Output the [x, y] coordinate of the center of the cell containing the given text.  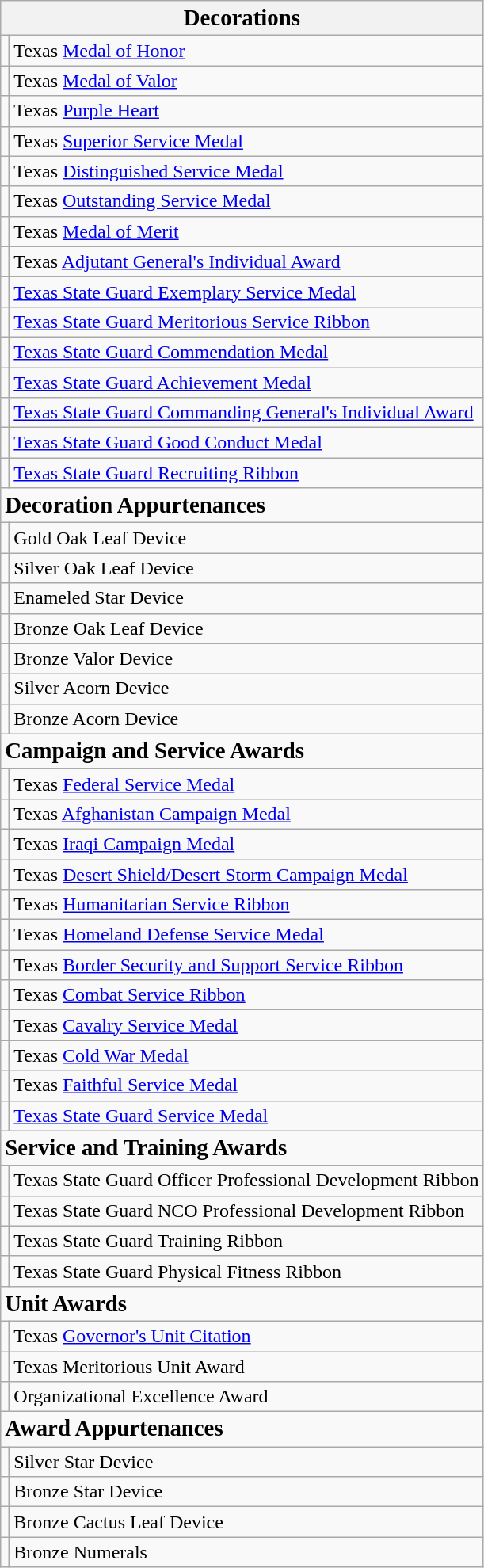
Texas Humanitarian Service Ribbon [246, 905]
Texas Faithful Service Medal [246, 1085]
Texas Border Security and Support Service Ribbon [246, 965]
Bronze Cactus Leaf Device [246, 1522]
Texas Meritorious Unit Award [246, 1367]
Texas State Guard Training Ribbon [246, 1241]
Decoration Appurtenances [242, 505]
Texas State Guard Commendation Medal [246, 352]
Texas Medal of Valor [246, 81]
Enameled Star Device [246, 598]
Texas State Guard Exemplary Service Medal [246, 292]
Texas Purple Heart [246, 111]
Texas State Guard Achievement Medal [246, 383]
Award Appurtenances [242, 1429]
Texas Outstanding Service Medal [246, 201]
Silver Acorn Device [246, 689]
Bronze Star Device [246, 1492]
Texas State Guard Physical Fitness Ribbon [246, 1271]
Texas State Guard Meritorious Service Ribbon [246, 322]
Silver Oak Leaf Device [246, 568]
Texas Iraqi Campaign Medal [246, 844]
Texas Superior Service Medal [246, 141]
Bronze Oak Leaf Device [246, 628]
Silver Star Device [246, 1462]
Unit Awards [242, 1303]
Texas Afghanistan Campaign Medal [246, 814]
Texas Combat Service Ribbon [246, 995]
Texas Adjutant General's Individual Award [246, 261]
Texas Medal of Merit [246, 231]
Bronze Acorn Device [246, 719]
Service and Training Awards [242, 1148]
Gold Oak Leaf Device [246, 538]
Texas Cold War Medal [246, 1055]
Texas Homeland Defense Service Medal [246, 935]
Texas Desert Shield/Desert Storm Campaign Medal [246, 874]
Bronze Valor Device [246, 658]
Bronze Numerals [246, 1552]
Texas Cavalry Service Medal [246, 1025]
Texas State Guard Recruiting Ribbon [246, 473]
Texas Federal Service Medal [246, 784]
Texas Distinguished Service Medal [246, 171]
Organizational Excellence Award [246, 1397]
Texas State Guard Commanding General's Individual Award [246, 413]
Campaign and Service Awards [242, 751]
Texas Governor's Unit Citation [246, 1336]
Texas State Guard Officer Professional Development Ribbon [246, 1181]
Decorations [242, 18]
Texas State Guard Service Medal [246, 1116]
Texas Medal of Honor [246, 51]
Texas State Guard NCO Professional Development Ribbon [246, 1211]
Texas State Guard Good Conduct Medal [246, 443]
